Output the [x, y] coordinate of the center of the cell containing the given text.  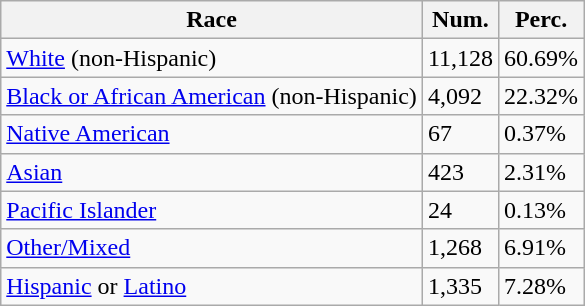
1,268 [460, 248]
2.31% [542, 172]
Hispanic or Latino [212, 286]
67 [460, 134]
7.28% [542, 286]
Pacific Islander [212, 210]
0.37% [542, 134]
Native American [212, 134]
Black or African American (non-Hispanic) [212, 96]
60.69% [542, 58]
White (non-Hispanic) [212, 58]
11,128 [460, 58]
0.13% [542, 210]
Perc. [542, 20]
4,092 [460, 96]
1,335 [460, 286]
Asian [212, 172]
6.91% [542, 248]
22.32% [542, 96]
Other/Mixed [212, 248]
423 [460, 172]
Num. [460, 20]
24 [460, 210]
Race [212, 20]
